Find where the given text appears and provide that cell's center as [x, y] coordinate. 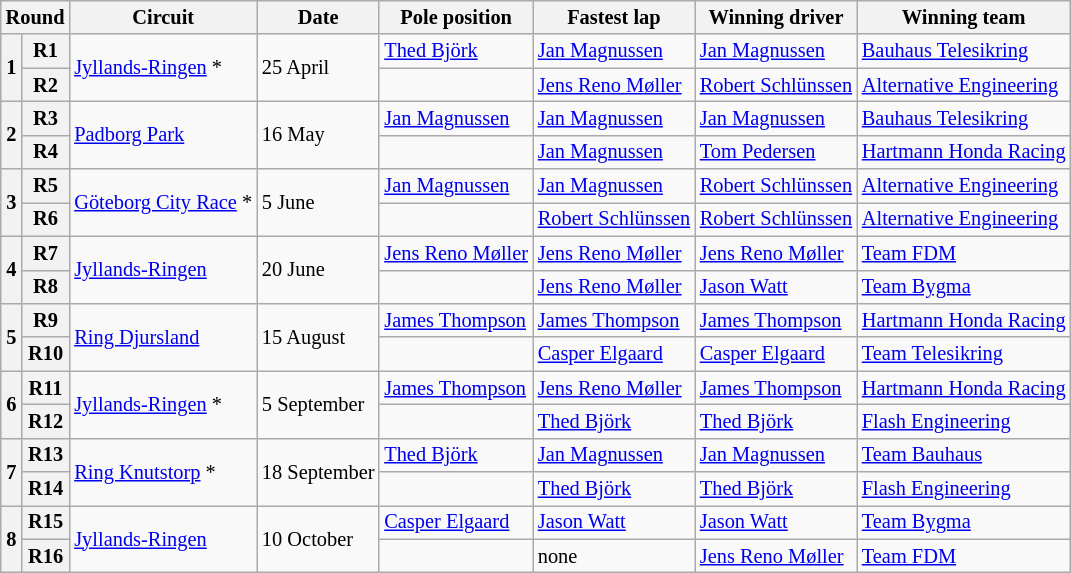
4 [12, 270]
R16 [46, 556]
20 June [318, 270]
Winning team [964, 17]
Padborg Park [163, 134]
R11 [46, 388]
R8 [46, 287]
Pole position [456, 17]
Ring Djursland [163, 336]
2 [12, 134]
R5 [46, 186]
R6 [46, 219]
Date [318, 17]
1 [12, 68]
Tom Pedersen [776, 152]
Ring Knutstorp * [163, 472]
R4 [46, 152]
18 September [318, 472]
Göteborg City Race * [163, 202]
10 October [318, 538]
16 May [318, 134]
5 September [318, 404]
Circuit [163, 17]
none [614, 556]
R3 [46, 118]
7 [12, 472]
Team Bauhaus [964, 455]
15 August [318, 336]
R13 [46, 455]
R1 [46, 51]
R10 [46, 354]
R14 [46, 489]
6 [12, 404]
Fastest lap [614, 17]
R7 [46, 253]
5 June [318, 202]
5 [12, 336]
8 [12, 538]
R15 [46, 522]
R9 [46, 320]
Round [36, 17]
Team Telesikring [964, 354]
3 [12, 202]
Winning driver [776, 17]
25 April [318, 68]
R12 [46, 421]
R2 [46, 85]
